Pinpoint the cell where the given text exists, returning its [X, Y] midpoint coordinate. 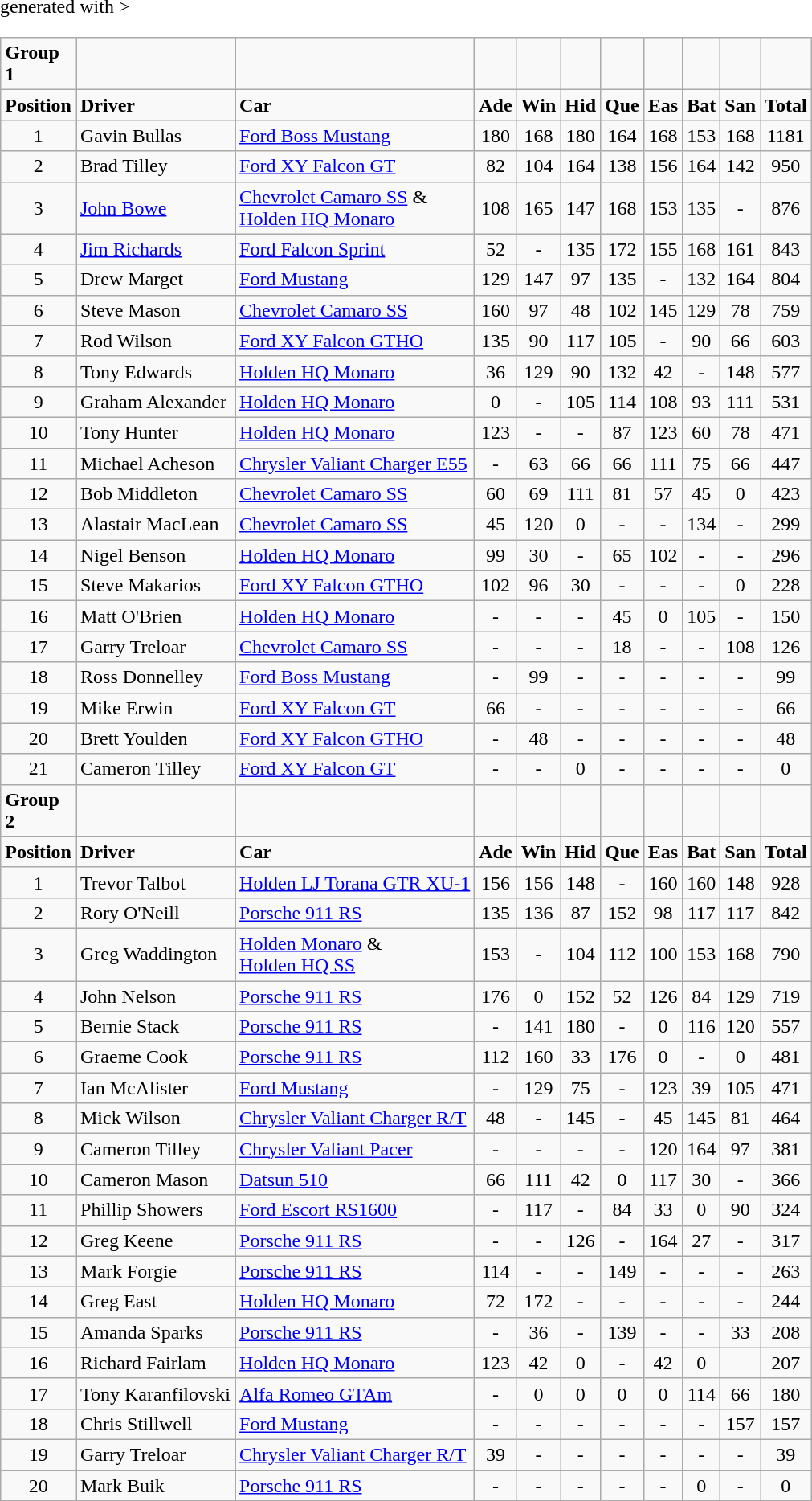
63 [538, 464]
Cameron Mason [155, 1180]
Holden LJ Torana GTR XU-1 [355, 882]
804 [786, 280]
207 [786, 1363]
464 [786, 1119]
263 [786, 1271]
Nigel Benson [155, 555]
165 [538, 207]
149 [622, 1271]
Richard Fairlam [155, 1363]
447 [786, 464]
Amanda Sparks [155, 1332]
155 [663, 249]
531 [786, 402]
69 [538, 494]
Ford Falcon Sprint [355, 249]
719 [786, 996]
116 [702, 1027]
161 [741, 249]
423 [786, 494]
557 [786, 1027]
21 [39, 769]
Jim Richards [155, 249]
Gavin Bullas [155, 136]
Ross Donnelley [155, 677]
208 [786, 1332]
150 [786, 616]
Greg Keene [155, 1241]
603 [786, 341]
Alfa Romeo GTAm [355, 1393]
John Bowe [155, 207]
759 [786, 310]
93 [702, 402]
876 [786, 207]
299 [786, 525]
Ian McAlister [155, 1088]
Ford Escort RS1600 [355, 1210]
577 [786, 371]
Alastair MacLean [155, 525]
790 [786, 955]
843 [786, 249]
Greg East [155, 1302]
138 [622, 166]
Trevor Talbot [155, 882]
Tony Edwards [155, 371]
Mike Erwin [155, 708]
481 [786, 1057]
1181 [786, 136]
98 [663, 913]
134 [702, 525]
Chevrolet Camaro SS & Holden HQ Monaro [355, 207]
142 [741, 166]
Mark Buik [155, 1486]
Michael Acheson [155, 464]
Chris Stillwell [155, 1424]
Chrysler Valiant Pacer [355, 1149]
Tony Karanfilovski [155, 1393]
Brett Youlden [155, 738]
324 [786, 1210]
Mick Wilson [155, 1119]
Bernie Stack [155, 1027]
Phillip Showers [155, 1210]
Chrysler Valiant Charger E55 [355, 464]
Group 2 [39, 810]
65 [622, 555]
Graeme Cook [155, 1057]
366 [786, 1180]
Tony Hunter [155, 432]
139 [622, 1332]
Steve Mason [155, 310]
Drew Marget [155, 280]
Bob Middleton [155, 494]
72 [496, 1302]
296 [786, 555]
842 [786, 913]
Greg Waddington [155, 955]
381 [786, 1149]
82 [496, 166]
Rory O'Neill [155, 913]
96 [538, 586]
John Nelson [155, 996]
Brad Tilley [155, 166]
Matt O'Brien [155, 616]
Mark Forgie [155, 1271]
Group 1 [39, 64]
136 [538, 913]
244 [786, 1302]
Steve Makarios [155, 586]
950 [786, 166]
57 [663, 494]
27 [702, 1241]
Datsun 510 [355, 1180]
Rod Wilson [155, 341]
317 [786, 1241]
228 [786, 586]
100 [663, 955]
928 [786, 882]
141 [538, 1027]
Holden Monaro & Holden HQ SS [355, 955]
Graham Alexander [155, 402]
